Determine the [x, y] coordinate at the center of the cell enclosing the given text.  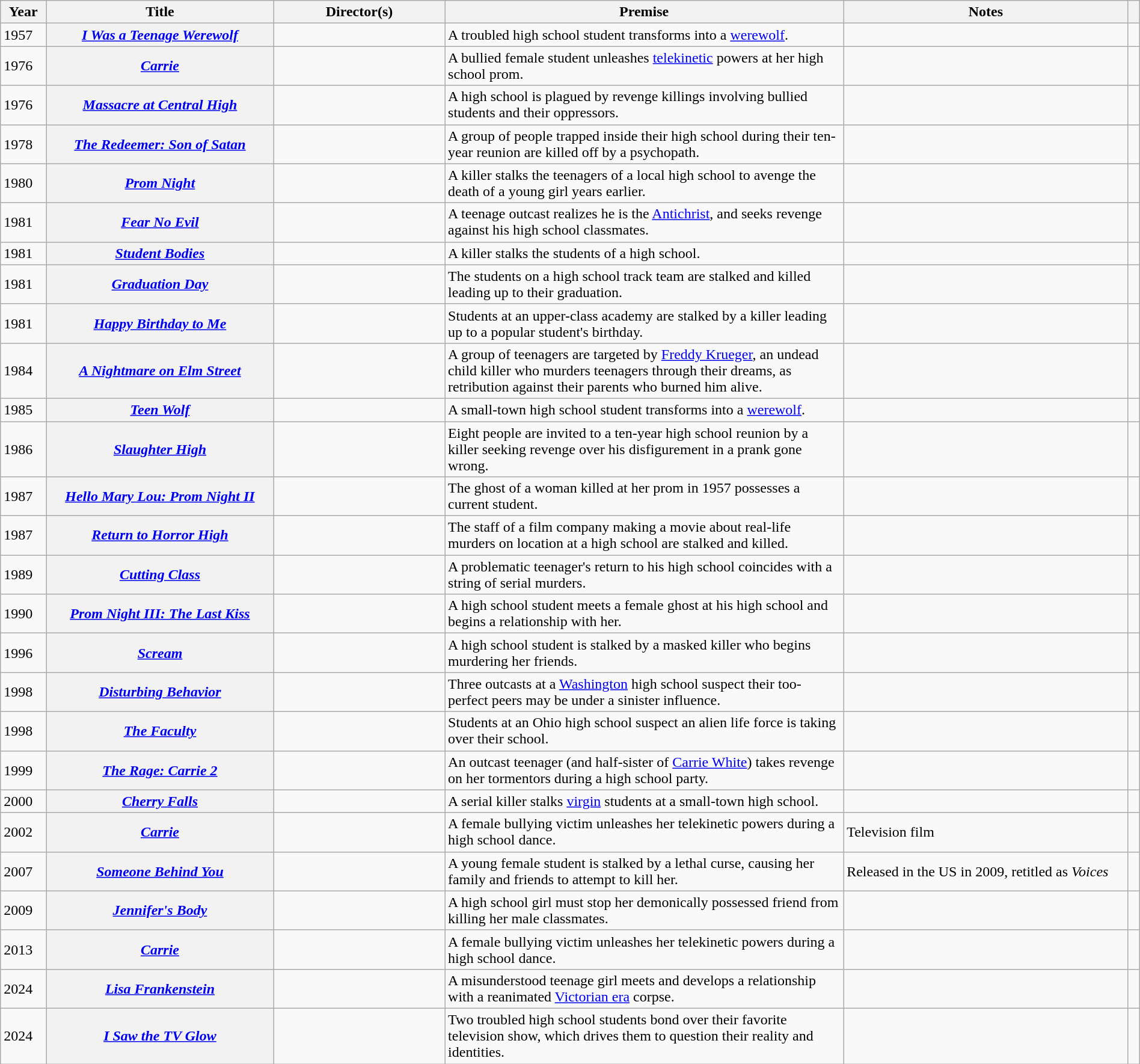
A high school student is stalked by a masked killer who begins murdering her friends. [645, 653]
1996 [23, 653]
2002 [23, 832]
The Redeemer: Son of Satan [160, 144]
2009 [23, 911]
The Rage: Carrie 2 [160, 770]
Happy Birthday to Me [160, 324]
Television film [986, 832]
1989 [23, 575]
A small-town high school student transforms into a werewolf. [645, 410]
A bullied female student unleashes telekinetic powers at her high school prom. [645, 66]
A killer stalks the students of a high school. [645, 253]
1984 [23, 371]
Return to Horror High [160, 535]
1990 [23, 613]
Slaughter High [160, 449]
Students at an upper-class academy are stalked by a killer leading up to a popular student's birthday. [645, 324]
I Saw the TV Glow [160, 1036]
Fear No Evil [160, 223]
Eight people are invited to a ten-year high school reunion by a killer seeking revenge over his disfigurement in a prank gone wrong. [645, 449]
1957 [23, 35]
A high school student meets a female ghost at his high school and begins a relationship with her. [645, 613]
The ghost of a woman killed at her prom in 1957 possesses a current student. [645, 497]
Year [23, 12]
Graduation Day [160, 284]
2013 [23, 949]
The staff of a film company making a movie about real-life murders on location at a high school are stalked and killed. [645, 535]
Two troubled high school students bond over their favorite television show, which drives them to question their reality and identities. [645, 1036]
A teenage outcast realizes he is the Antichrist, and seeks revenge against his high school classmates. [645, 223]
Cherry Falls [160, 801]
The students on a high school track team are stalked and killed leading up to their graduation. [645, 284]
A serial killer stalks virgin students at a small-town high school. [645, 801]
A high school is plagued by revenge killings involving bullied students and their oppressors. [645, 105]
Notes [986, 12]
Prom Night III: The Last Kiss [160, 613]
Students at an Ohio high school suspect an alien life force is taking over their school. [645, 731]
A high school girl must stop her demonically possessed friend from killing her male classmates. [645, 911]
Hello Mary Lou: Prom Night II [160, 497]
1978 [23, 144]
1985 [23, 410]
1999 [23, 770]
Lisa Frankenstein [160, 989]
1986 [23, 449]
I Was a Teenage Werewolf [160, 35]
An outcast teenager (and half-sister of Carrie White) takes revenge on her tormentors during a high school party. [645, 770]
Released in the US in 2009, retitled as Voices [986, 871]
Massacre at Central High [160, 105]
Disturbing Behavior [160, 692]
A killer stalks the teenagers of a local high school to avenge the death of a young girl years earlier. [645, 183]
Someone Behind You [160, 871]
1980 [23, 183]
A group of people trapped inside their high school during their ten-year reunion are killed off by a psychopath. [645, 144]
The Faculty [160, 731]
Teen Wolf [160, 410]
Premise [645, 12]
Title [160, 12]
A problematic teenager's return to his high school coincides with a string of serial murders. [645, 575]
Cutting Class [160, 575]
Director(s) [359, 12]
A misunderstood teenage girl meets and develops a relationship with a reanimated Victorian era corpse. [645, 989]
2007 [23, 871]
Prom Night [160, 183]
Jennifer's Body [160, 911]
Scream [160, 653]
2000 [23, 801]
A young female student is stalked by a lethal curse, causing her family and friends to attempt to kill her. [645, 871]
Three outcasts at a Washington high school suspect their too-perfect peers may be under a sinister influence. [645, 692]
A troubled high school student transforms into a werewolf. [645, 35]
Student Bodies [160, 253]
A Nightmare on Elm Street [160, 371]
